Search for the cell housing the specified text and yield its (X, Y) center coordinate. 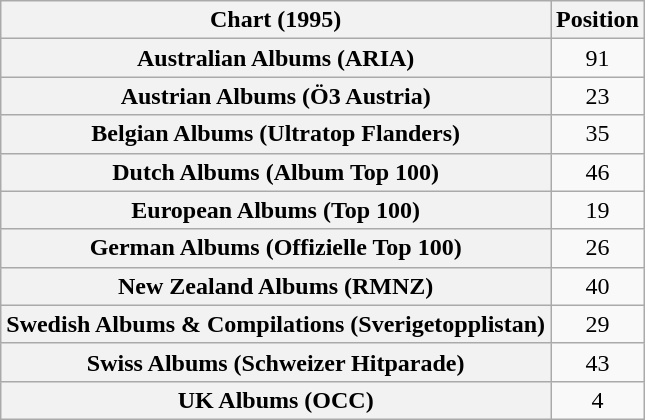
German Albums (Offizielle Top 100) (276, 248)
35 (598, 134)
Austrian Albums (Ö3 Austria) (276, 96)
43 (598, 362)
New Zealand Albums (RMNZ) (276, 286)
Chart (1995) (276, 20)
40 (598, 286)
26 (598, 248)
46 (598, 172)
Swiss Albums (Schweizer Hitparade) (276, 362)
23 (598, 96)
Australian Albums (ARIA) (276, 58)
European Albums (Top 100) (276, 210)
4 (598, 400)
29 (598, 324)
Belgian Albums (Ultratop Flanders) (276, 134)
Position (598, 20)
19 (598, 210)
Swedish Albums & Compilations (Sverigetopplistan) (276, 324)
UK Albums (OCC) (276, 400)
91 (598, 58)
Dutch Albums (Album Top 100) (276, 172)
